From the cell containing the given text, extract its center point as [x, y] coordinate. 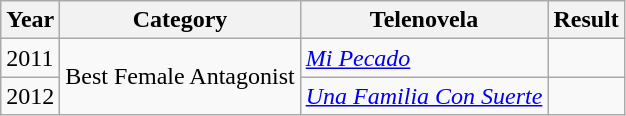
Una Familia Con Suerte [424, 96]
Year [30, 20]
Telenovela [424, 20]
2011 [30, 58]
Best Female Antagonist [180, 77]
Category [180, 20]
2012 [30, 96]
Mi Pecado [424, 58]
Result [586, 20]
